Return the (X, Y) coordinate for the center point of the cell that contains the specified text.  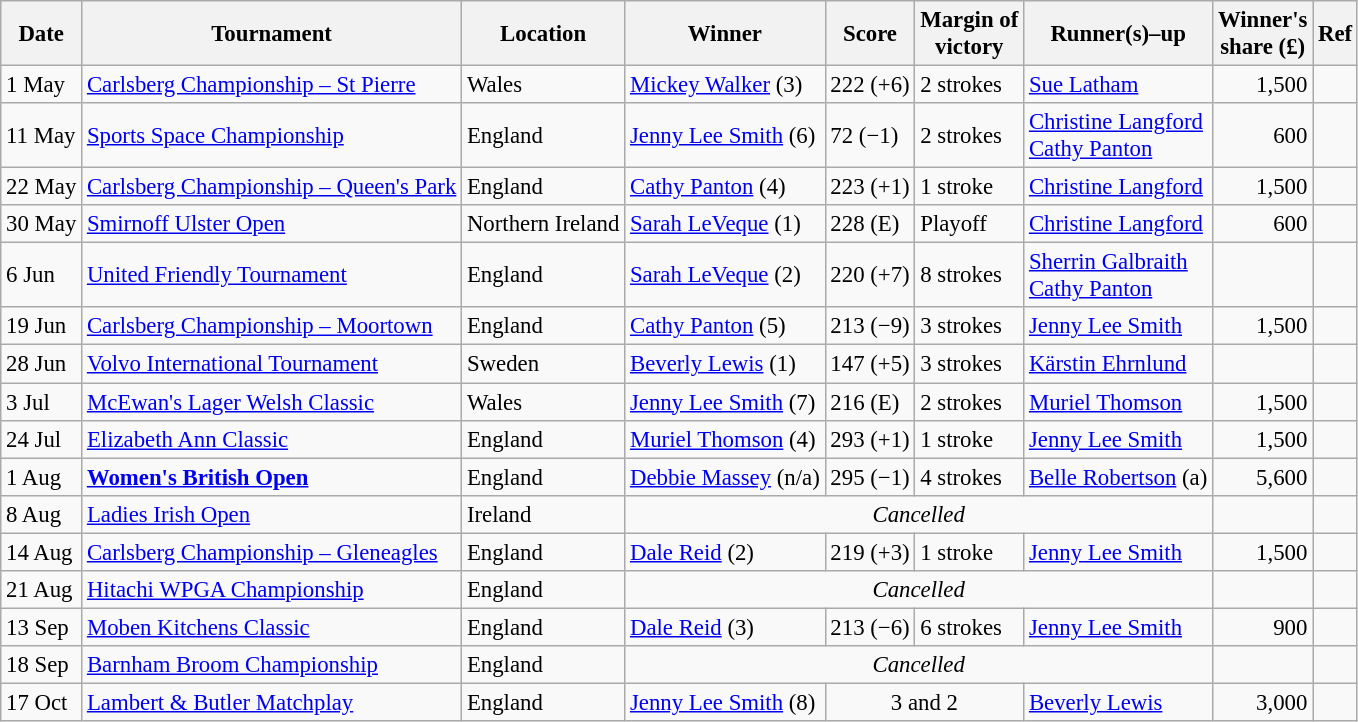
Muriel Thomson (4) (725, 439)
Playoff (970, 224)
Score (870, 34)
222 (+6) (870, 85)
213 (−9) (870, 327)
Elizabeth Ann Classic (272, 439)
Ladies Irish Open (272, 514)
24 Jul (42, 439)
Smirnoff Ulster Open (272, 224)
Runner(s)–up (1118, 34)
Northern Ireland (544, 224)
1 May (42, 85)
Date (42, 34)
Jenny Lee Smith (6) (725, 136)
Sarah LeVeque (1) (725, 224)
Dale Reid (2) (725, 552)
8 strokes (970, 276)
6 strokes (970, 627)
3,000 (1263, 702)
Hitachi WPGA Championship (272, 590)
Carlsberg Championship – Gleneagles (272, 552)
Christine Langford Cathy Panton (1118, 136)
Debbie Massey (n/a) (725, 477)
Ireland (544, 514)
Volvo International Tournament (272, 364)
Cathy Panton (4) (725, 187)
223 (+1) (870, 187)
Beverly Lewis (1118, 702)
17 Oct (42, 702)
5,600 (1263, 477)
30 May (42, 224)
72 (−1) (870, 136)
19 Jun (42, 327)
13 Sep (42, 627)
220 (+7) (870, 276)
Cathy Panton (5) (725, 327)
216 (E) (870, 402)
Winner (725, 34)
8 Aug (42, 514)
Beverly Lewis (1) (725, 364)
293 (+1) (870, 439)
1 Aug (42, 477)
Sue Latham (1118, 85)
3 and 2 (924, 702)
11 May (42, 136)
Women's British Open (272, 477)
Tournament (272, 34)
213 (−6) (870, 627)
Mickey Walker (3) (725, 85)
Dale Reid (3) (725, 627)
14 Aug (42, 552)
22 May (42, 187)
228 (E) (870, 224)
Sherrin Galbraith Cathy Panton (1118, 276)
Lambert & Butler Matchplay (272, 702)
Muriel Thomson (1118, 402)
Kärstin Ehrnlund (1118, 364)
United Friendly Tournament (272, 276)
219 (+3) (870, 552)
Barnham Broom Championship (272, 665)
Carlsberg Championship – Moortown (272, 327)
21 Aug (42, 590)
Carlsberg Championship – Queen's Park (272, 187)
28 Jun (42, 364)
4 strokes (970, 477)
Sports Space Championship (272, 136)
Carlsberg Championship – St Pierre (272, 85)
Belle Robertson (a) (1118, 477)
Jenny Lee Smith (8) (725, 702)
295 (−1) (870, 477)
Sweden (544, 364)
Location (544, 34)
Ref (1336, 34)
900 (1263, 627)
147 (+5) (870, 364)
6 Jun (42, 276)
Winner'sshare (£) (1263, 34)
McEwan's Lager Welsh Classic (272, 402)
Margin ofvictory (970, 34)
Sarah LeVeque (2) (725, 276)
3 Jul (42, 402)
18 Sep (42, 665)
Jenny Lee Smith (7) (725, 402)
Moben Kitchens Classic (272, 627)
